Detect which cell encompasses the target text, then output its (x, y) center coordinate. 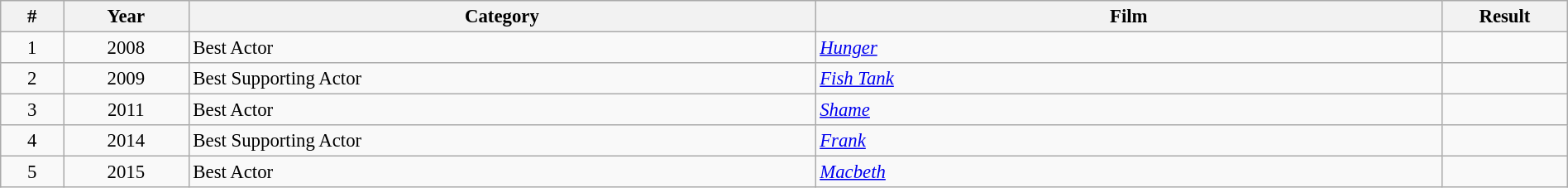
2015 (126, 172)
4 (32, 141)
Frank (1129, 141)
Fish Tank (1129, 79)
2 (32, 79)
Year (126, 17)
2008 (126, 48)
Result (1505, 17)
1 (32, 48)
5 (32, 172)
Shame (1129, 110)
2009 (126, 79)
3 (32, 110)
Hunger (1129, 48)
Macbeth (1129, 172)
# (32, 17)
Category (502, 17)
2011 (126, 110)
Film (1129, 17)
2014 (126, 141)
